Find where the given text appears and provide that cell's center as (x, y) coordinate. 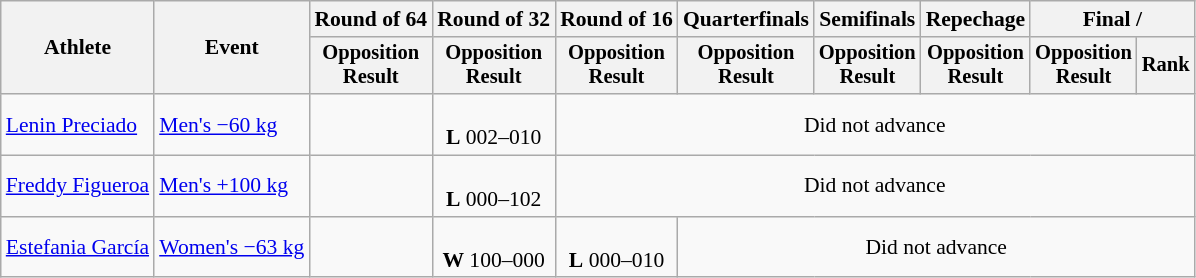
L 000–102 (494, 186)
Athlete (78, 48)
Women's −63 kg (232, 248)
Round of 16 (616, 19)
Freddy Figueroa (78, 186)
Semifinals (868, 19)
L 000–010 (616, 248)
W 100–000 (494, 248)
Repechage (976, 19)
Event (232, 48)
Men's +100 kg (232, 186)
Men's −60 kg (232, 124)
Round of 64 (370, 19)
Estefania García (78, 248)
Quarterfinals (746, 19)
Lenin Preciado (78, 124)
Round of 32 (494, 19)
Final / (1112, 19)
Rank (1166, 66)
L 002–010 (494, 124)
